Extract the [x, y] coordinate from the center of the cell holding the provided text.  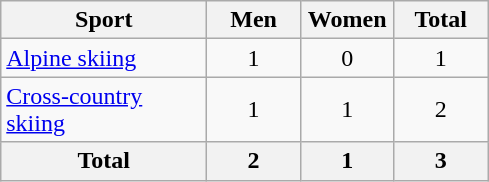
Cross-country skiing [104, 110]
Men [254, 20]
Alpine skiing [104, 58]
3 [441, 161]
Sport [104, 20]
0 [347, 58]
Women [347, 20]
